Return (X, Y) of the center of cell containing provided text 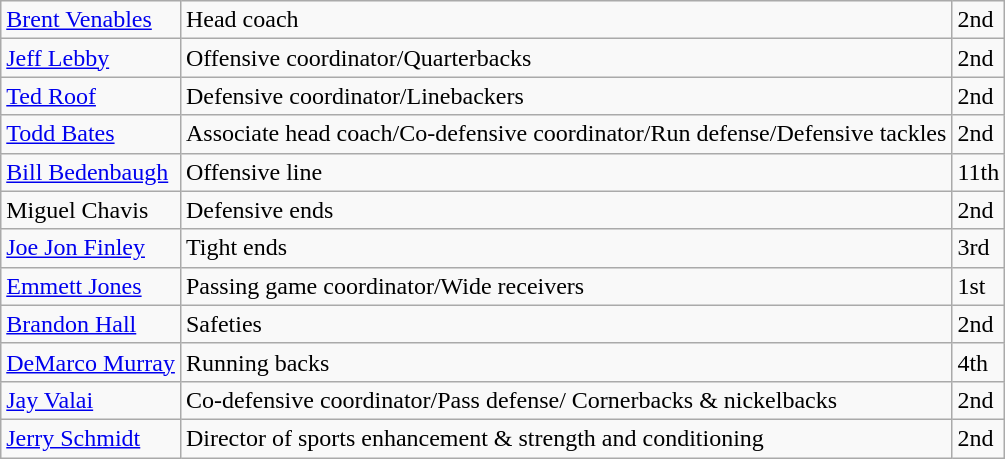
Safeties (566, 324)
Ted Roof (91, 96)
Miguel Chavis (91, 210)
Todd Bates (91, 134)
Passing game coordinator/Wide receivers (566, 286)
3rd (978, 248)
DeMarco Murray (91, 362)
Jerry Schmidt (91, 438)
Co-defensive coordinator/Pass defense/ Cornerbacks & nickelbacks (566, 400)
Defensive coordinator/Linebackers (566, 96)
1st (978, 286)
Offensive coordinator/Quarterbacks (566, 58)
Emmett Jones (91, 286)
Bill Bedenbaugh (91, 172)
Head coach (566, 20)
Brandon Hall (91, 324)
Associate head coach/Co-defensive coordinator/Run defense/Defensive tackles (566, 134)
Jeff Lebby (91, 58)
4th (978, 362)
Tight ends (566, 248)
Offensive line (566, 172)
Defensive ends (566, 210)
Joe Jon Finley (91, 248)
Brent Venables (91, 20)
Running backs (566, 362)
Jay Valai (91, 400)
11th (978, 172)
Director of sports enhancement & strength and conditioning (566, 438)
